Capture the cell that displays the provided text and extract its [x, y] central coordinate. 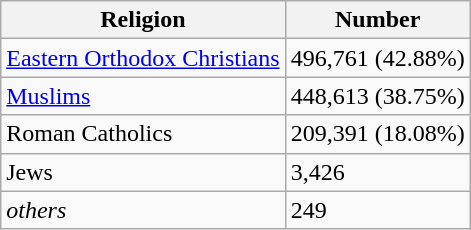
3,426 [378, 172]
Religion [143, 20]
Roman Catholics [143, 134]
others [143, 210]
Number [378, 20]
209,391 (18.08%) [378, 134]
Muslims [143, 96]
448,613 (38.75%) [378, 96]
249 [378, 210]
496,761 (42.88%) [378, 58]
Jews [143, 172]
Eastern Orthodox Christians [143, 58]
